Determine the (x, y) coordinate at the center of the cell enclosing the given text.  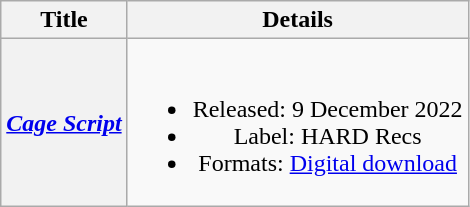
Released: 9 December 2022Label: HARD RecsFormats: Digital download (298, 122)
Cage Script (64, 122)
Details (298, 20)
Title (64, 20)
